Pinpoint the cell where the given text exists, returning its (x, y) midpoint coordinate. 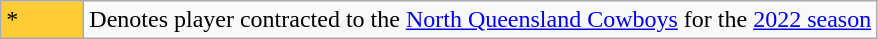
* (42, 20)
Denotes player contracted to the North Queensland Cowboys for the 2022 season (480, 20)
